Output the (X, Y) coordinate of the center of the cell containing the given text.  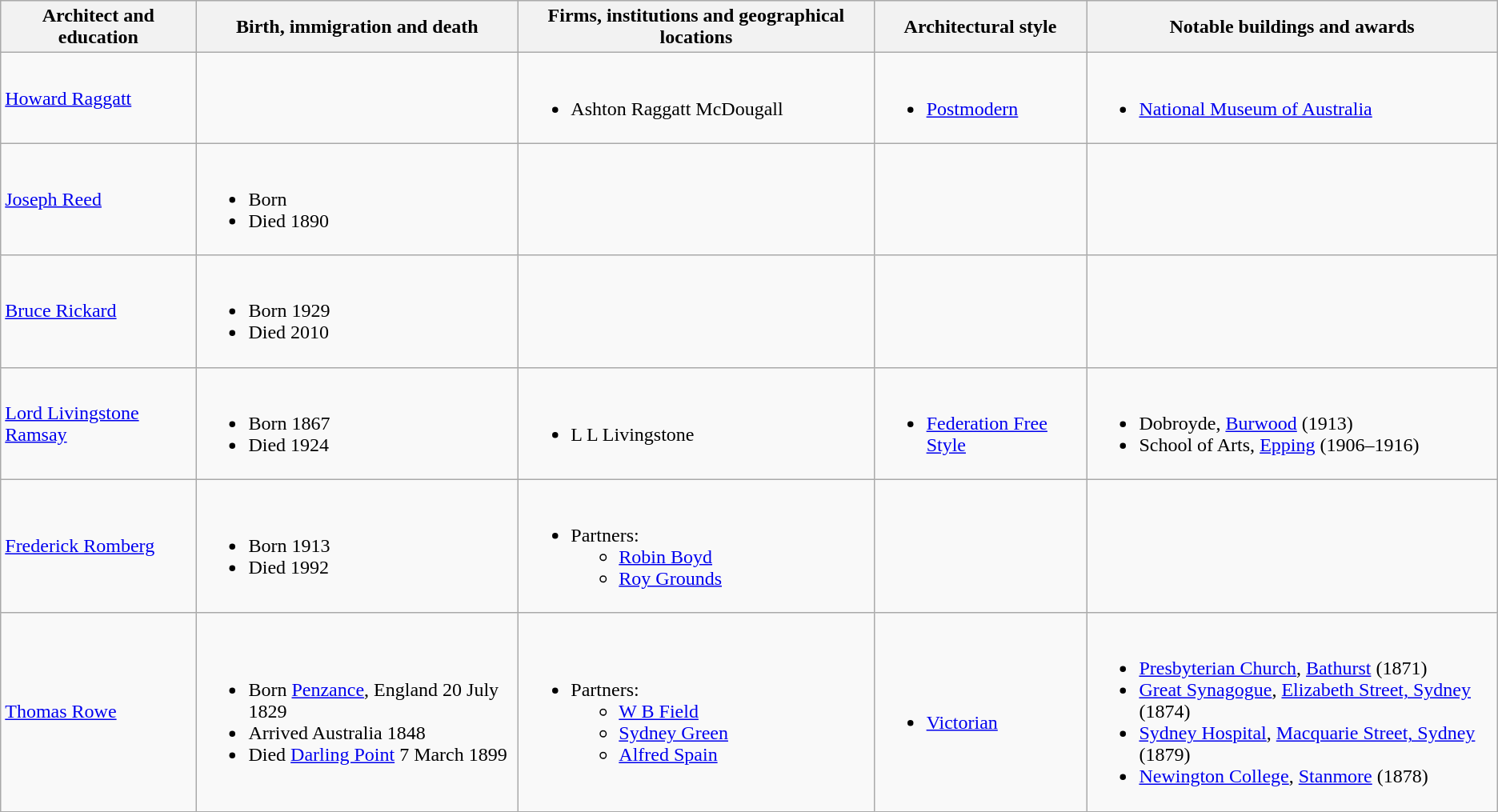
National Museum of Australia (1292, 98)
Born 1913Died 1992 (357, 546)
L L Livingstone (696, 423)
Frederick Romberg (98, 546)
Architectural style (980, 27)
Joseph Reed (98, 199)
Born Penzance, England 20 July 1829Arrived Australia 1848Died Darling Point 7 March 1899 (357, 712)
Born Died 1890 (357, 199)
Bruce Rickard (98, 311)
Dobroyde, Burwood (1913)School of Arts, Epping (1906–1916) (1292, 423)
Born 1867Died 1924 (357, 423)
Howard Raggatt (98, 98)
Birth, immigration and death (357, 27)
Architect and education (98, 27)
Partners:Robin BoydRoy Grounds (696, 546)
Federation Free Style (980, 423)
Partners:W B FieldSydney GreenAlfred Spain (696, 712)
Born 1929Died 2010 (357, 311)
Postmodern (980, 98)
Notable buildings and awards (1292, 27)
Firms, institutions and geographical locations (696, 27)
Victorian (980, 712)
Lord Livingstone Ramsay (98, 423)
Ashton Raggatt McDougall (696, 98)
Thomas Rowe (98, 712)
